Scan for the cell matching the given text and deliver its [x, y] coordinate at center. 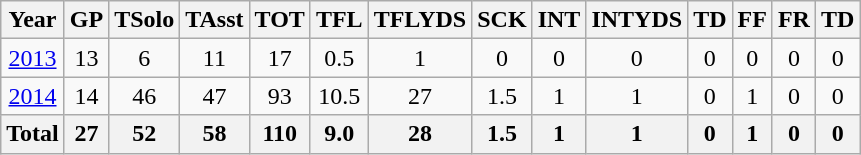
0.5 [339, 58]
2013 [33, 58]
TFL [339, 20]
TSolo [144, 20]
FR [794, 20]
FF [752, 20]
GP [86, 20]
TOT [280, 20]
13 [86, 58]
52 [144, 134]
46 [144, 96]
TFLYDS [420, 20]
INTYDS [637, 20]
10.5 [339, 96]
93 [280, 96]
INT [559, 20]
Year [33, 20]
47 [214, 96]
9.0 [339, 134]
2014 [33, 96]
6 [144, 58]
11 [214, 58]
58 [214, 134]
14 [86, 96]
110 [280, 134]
28 [420, 134]
Total [33, 134]
17 [280, 58]
TAsst [214, 20]
SCK [502, 20]
